Detect which cell encompasses the target text, then output its [X, Y] center coordinate. 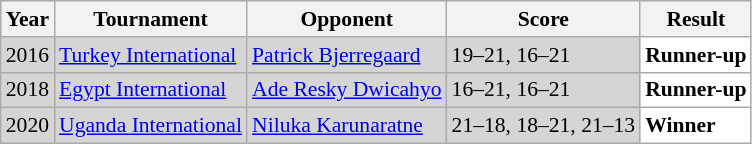
19–21, 16–21 [544, 55]
Egypt International [150, 90]
21–18, 18–21, 21–13 [544, 126]
Niluka Karunaratne [347, 126]
Year [28, 19]
Score [544, 19]
2020 [28, 126]
Result [696, 19]
Ade Resky Dwicahyo [347, 90]
Turkey International [150, 55]
Uganda International [150, 126]
2018 [28, 90]
Patrick Bjerregaard [347, 55]
Opponent [347, 19]
Tournament [150, 19]
16–21, 16–21 [544, 90]
Winner [696, 126]
2016 [28, 55]
